For the text-containing cell, return its midpoint in (x, y) coordinate format. 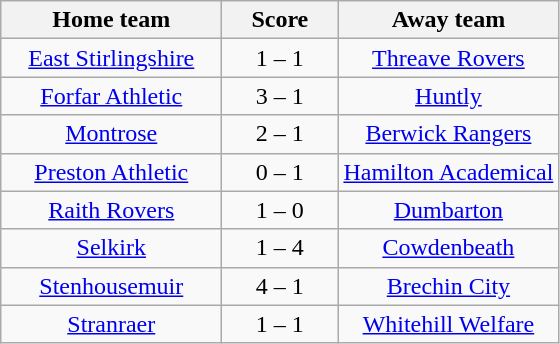
Preston Athletic (112, 172)
Montrose (112, 134)
0 – 1 (280, 172)
Berwick Rangers (448, 134)
3 – 1 (280, 96)
Whitehill Welfare (448, 324)
Selkirk (112, 248)
Score (280, 20)
Cowdenbeath (448, 248)
Home team (112, 20)
1 – 0 (280, 210)
Hamilton Academical (448, 172)
2 – 1 (280, 134)
Raith Rovers (112, 210)
Stenhousemuir (112, 286)
Brechin City (448, 286)
4 – 1 (280, 286)
Away team (448, 20)
Dumbarton (448, 210)
Huntly (448, 96)
Forfar Athletic (112, 96)
East Stirlingshire (112, 58)
Threave Rovers (448, 58)
Stranraer (112, 324)
1 – 4 (280, 248)
